Return (X, Y) of the center of cell containing provided text 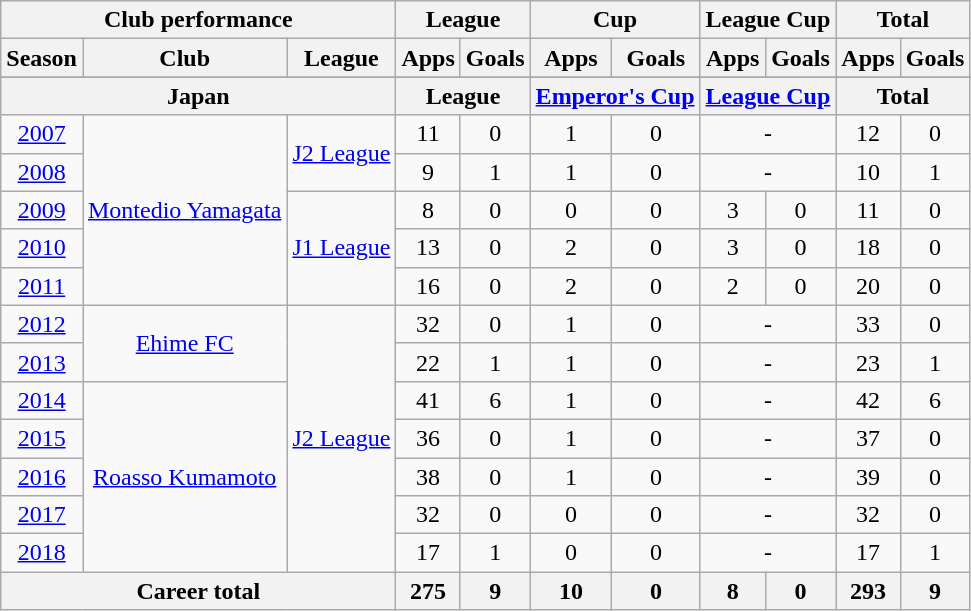
42 (868, 400)
2009 (42, 210)
2016 (42, 477)
18 (868, 248)
Career total (198, 591)
2011 (42, 286)
Season (42, 58)
Roasso Kumamoto (184, 476)
37 (868, 438)
Club performance (198, 20)
Japan (198, 96)
Club (184, 58)
2008 (42, 172)
J1 League (342, 248)
41 (428, 400)
2015 (42, 438)
2012 (42, 324)
13 (428, 248)
Montedio Yamagata (184, 210)
33 (868, 324)
2007 (42, 134)
293 (868, 591)
12 (868, 134)
16 (428, 286)
2013 (42, 362)
275 (428, 591)
2018 (42, 553)
38 (428, 477)
39 (868, 477)
Cup (615, 20)
2010 (42, 248)
Emperor's Cup (615, 96)
2017 (42, 515)
22 (428, 362)
Ehime FC (184, 343)
2014 (42, 400)
20 (868, 286)
23 (868, 362)
36 (428, 438)
